Return [X, Y] of the center of cell containing provided text 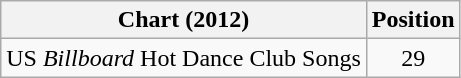
Chart (2012) [184, 20]
US Billboard Hot Dance Club Songs [184, 58]
29 [413, 58]
Position [413, 20]
